Capture the cell that displays the provided text and extract its (X, Y) central coordinate. 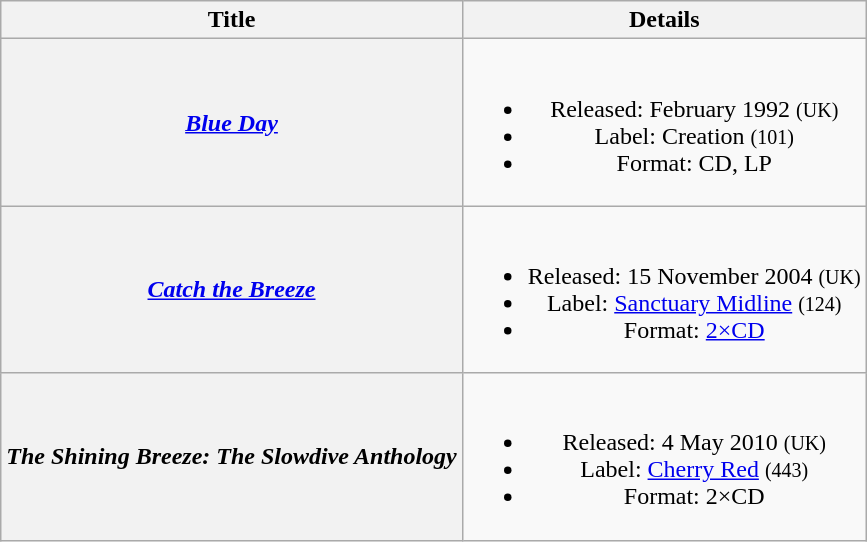
The Shining Breeze: The Slowdive Anthology (232, 456)
Blue Day (232, 122)
Released: 15 November 2004 (UK)Label: Sanctuary Midline (124)Format: 2×CD (664, 290)
Released: February 1992 (UK)Label: Creation (101)Format: CD, LP (664, 122)
Details (664, 20)
Title (232, 20)
Released: 4 May 2010 (UK)Label: Cherry Red (443)Format: 2×CD (664, 456)
Catch the Breeze (232, 290)
